Return (x, y) of the center of cell containing provided text 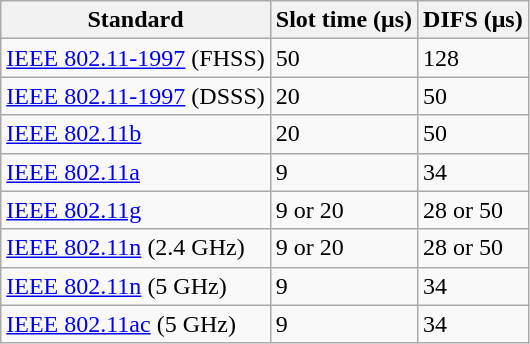
IEEE 802.11n (5 GHz) (136, 286)
IEEE 802.11g (136, 210)
Standard (136, 20)
IEEE 802.11-1997 (FHSS) (136, 58)
Slot time (μs) (344, 20)
IEEE 802.11n (2.4 GHz) (136, 248)
IEEE 802.11-1997 (DSSS) (136, 96)
IEEE 802.11ac (5 GHz) (136, 324)
128 (474, 58)
IEEE 802.11b (136, 134)
DIFS (μs) (474, 20)
IEEE 802.11a (136, 172)
